For the text-containing cell, return its midpoint in [X, Y] coordinate format. 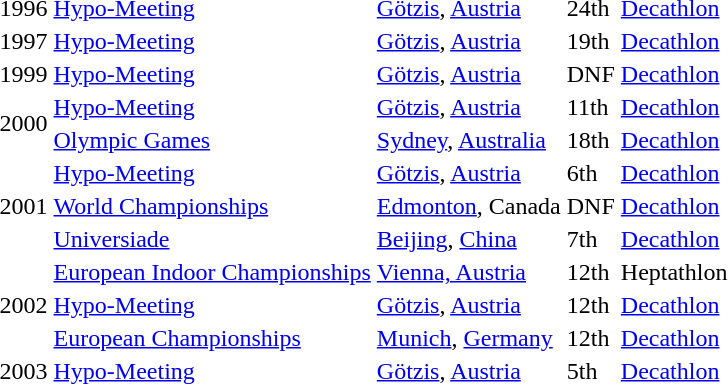
7th [590, 239]
European Championships [212, 338]
European Indoor Championships [212, 272]
Sydney, Australia [468, 140]
Edmonton, Canada [468, 206]
World Championships [212, 206]
18th [590, 140]
Munich, Germany [468, 338]
19th [590, 41]
Vienna, Austria [468, 272]
11th [590, 107]
Universiade [212, 239]
6th [590, 173]
Beijing, China [468, 239]
Olympic Games [212, 140]
